Return the [x, y] coordinate for the center point of the cell that contains the specified text.  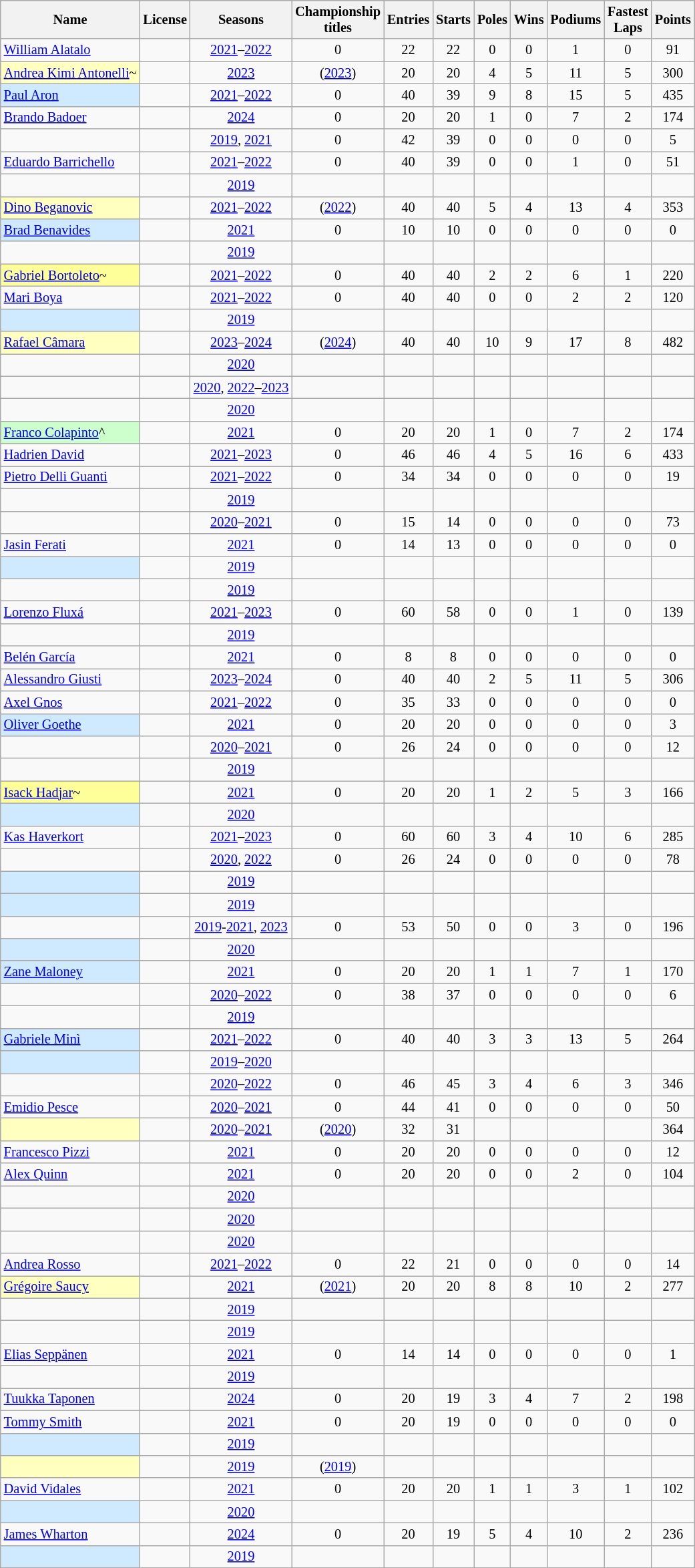
Hadrien David [71, 455]
Brando Badoer [71, 118]
37 [453, 995]
Jasin Ferati [71, 544]
45 [453, 1084]
2020, 2022 [241, 860]
Zane Maloney [71, 972]
277 [673, 1287]
306 [673, 679]
(2020) [338, 1130]
353 [673, 208]
38 [409, 995]
Kas Haverkort [71, 837]
Tuukka Taponen [71, 1399]
Brad Benavides [71, 230]
2019, 2021 [241, 140]
41 [453, 1107]
Championshiptitles [338, 19]
2020, 2022–2023 [241, 387]
120 [673, 297]
51 [673, 162]
58 [453, 612]
Rafael Câmara [71, 343]
35 [409, 702]
Entries [409, 19]
220 [673, 275]
License [164, 19]
Lorenzo Fluxá [71, 612]
170 [673, 972]
Paul Aron [71, 95]
264 [673, 1040]
300 [673, 73]
FastestLaps [628, 19]
Starts [453, 19]
198 [673, 1399]
104 [673, 1174]
James Wharton [71, 1534]
Podiums [575, 19]
236 [673, 1534]
Isack Hadjar~ [71, 792]
Andrea Kimi Antonelli~ [71, 73]
Seasons [241, 19]
Elias Seppänen [71, 1354]
435 [673, 95]
Franco Colapinto^ [71, 432]
285 [673, 837]
16 [575, 455]
102 [673, 1489]
166 [673, 792]
(2021) [338, 1287]
Belén García [71, 657]
Andrea Rosso [71, 1264]
53 [409, 927]
Axel Gnos [71, 702]
Alex Quinn [71, 1174]
(2019) [338, 1466]
31 [453, 1130]
Poles [493, 19]
Wins [529, 19]
Grégoire Saucy [71, 1287]
433 [673, 455]
2019-2021, 2023 [241, 927]
Alessandro Giusti [71, 679]
Mari Boya [71, 297]
Gabriele Minì [71, 1040]
44 [409, 1107]
78 [673, 860]
2023 [241, 73]
Pietro Delli Guanti [71, 477]
73 [673, 522]
2019–2020 [241, 1062]
Dino Beganovic [71, 208]
346 [673, 1084]
(2022) [338, 208]
William Alatalo [71, 50]
Eduardo Barrichello [71, 162]
91 [673, 50]
482 [673, 343]
32 [409, 1130]
33 [453, 702]
David Vidales [71, 1489]
Name [71, 19]
17 [575, 343]
Emidio Pesce [71, 1107]
139 [673, 612]
Gabriel Bortoleto~ [71, 275]
Points [673, 19]
Oliver Goethe [71, 725]
364 [673, 1130]
(2024) [338, 343]
196 [673, 927]
21 [453, 1264]
42 [409, 140]
(2023) [338, 73]
Tommy Smith [71, 1422]
Francesco Pizzi [71, 1152]
